Determine the (X, Y) coordinate at the center of the cell enclosing the given text.  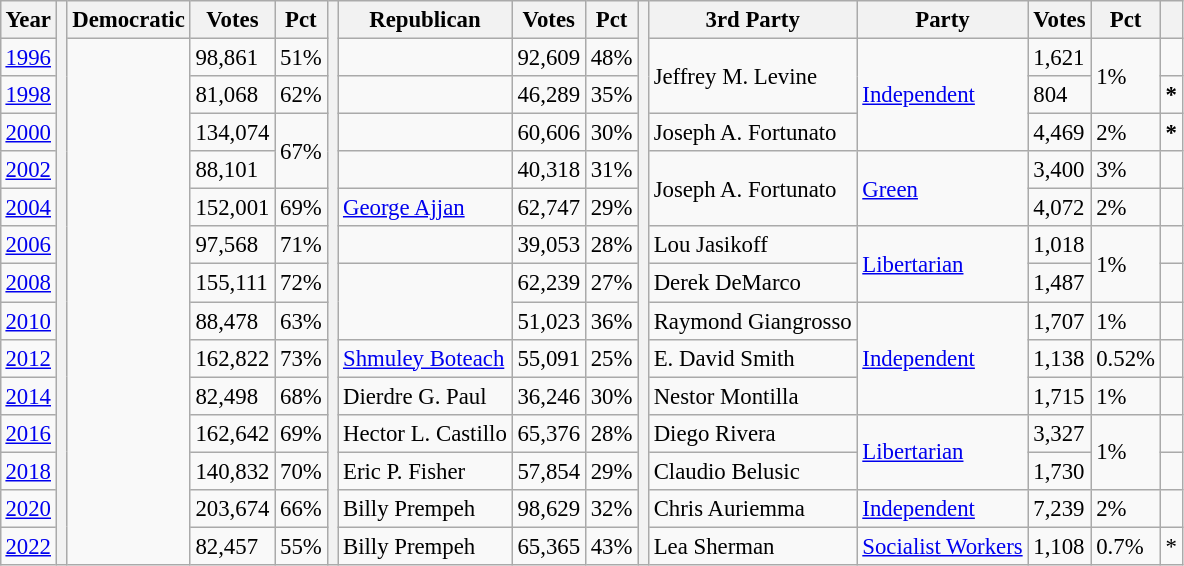
1,487 (1060, 283)
32% (611, 508)
66% (301, 508)
1,018 (1060, 245)
63% (301, 321)
1,707 (1060, 321)
1,108 (1060, 546)
Democratic (128, 20)
46,289 (548, 95)
82,498 (232, 396)
40,318 (548, 170)
27% (611, 283)
2018 (28, 471)
98,861 (232, 57)
0.7% (1126, 546)
3% (1126, 170)
4,469 (1060, 133)
Dierdre G. Paul (425, 396)
Shmuley Boteach (425, 358)
65,365 (548, 546)
1,730 (1060, 471)
162,822 (232, 358)
2006 (28, 245)
4,072 (1060, 208)
71% (301, 245)
55,091 (548, 358)
134,074 (232, 133)
2010 (28, 321)
7,239 (1060, 508)
Lea Sherman (752, 546)
92,609 (548, 57)
George Ajjan (425, 208)
1,138 (1060, 358)
2022 (28, 546)
Lou Jasikoff (752, 245)
Hector L. Castillo (425, 433)
1996 (28, 57)
Republican (425, 20)
88,101 (232, 170)
Year (28, 20)
43% (611, 546)
203,674 (232, 508)
2002 (28, 170)
152,001 (232, 208)
48% (611, 57)
Chris Auriemma (752, 508)
62,747 (548, 208)
67% (301, 152)
Jeffrey M. Levine (752, 76)
36% (611, 321)
62,239 (548, 283)
Derek DeMarco (752, 283)
0.52% (1126, 358)
Nestor Montilla (752, 396)
2016 (28, 433)
72% (301, 283)
E. David Smith (752, 358)
1,621 (1060, 57)
Socialist Workers (942, 546)
2004 (28, 208)
1,715 (1060, 396)
162,642 (232, 433)
68% (301, 396)
2012 (28, 358)
62% (301, 95)
2020 (28, 508)
804 (1060, 95)
140,832 (232, 471)
65,376 (548, 433)
Green (942, 188)
155,111 (232, 283)
Diego Rivera (752, 433)
31% (611, 170)
35% (611, 95)
Claudio Belusic (752, 471)
Party (942, 20)
73% (301, 358)
1998 (28, 95)
88,478 (232, 321)
3,400 (1060, 170)
2000 (28, 133)
57,854 (548, 471)
3rd Party (752, 20)
Eric P. Fisher (425, 471)
51% (301, 57)
39,053 (548, 245)
36,246 (548, 396)
97,568 (232, 245)
81,068 (232, 95)
55% (301, 546)
82,457 (232, 546)
98,629 (548, 508)
70% (301, 471)
Raymond Giangrosso (752, 321)
25% (611, 358)
3,327 (1060, 433)
60,606 (548, 133)
51,023 (548, 321)
2014 (28, 396)
2008 (28, 283)
